Scan for the cell matching the given text and deliver its [X, Y] coordinate at center. 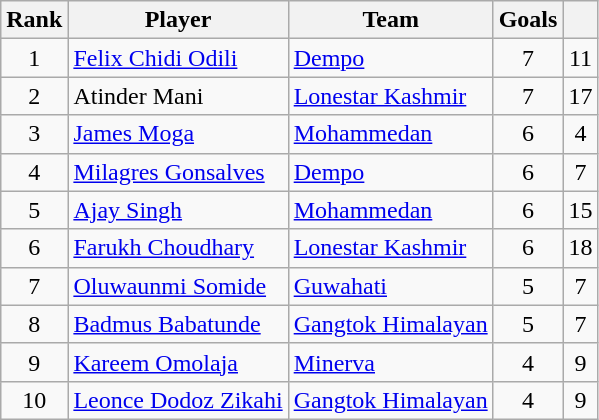
Kareem Omolaja [178, 362]
Milagres Gonsalves [178, 172]
Badmus Babatunde [178, 324]
1 [34, 58]
Team [390, 20]
10 [34, 400]
Goals [528, 20]
Ajay Singh [178, 210]
Atinder Mani [178, 96]
Oluwaunmi Somide [178, 286]
18 [580, 248]
Guwahati [390, 286]
Leonce Dodoz Zikahi [178, 400]
8 [34, 324]
Minerva [390, 362]
2 [34, 96]
3 [34, 134]
Rank [34, 20]
Felix Chidi Odili [178, 58]
Farukh Choudhary [178, 248]
17 [580, 96]
15 [580, 210]
11 [580, 58]
James Moga [178, 134]
Player [178, 20]
